Output the [X, Y] coordinate of the center of the cell containing the given text.  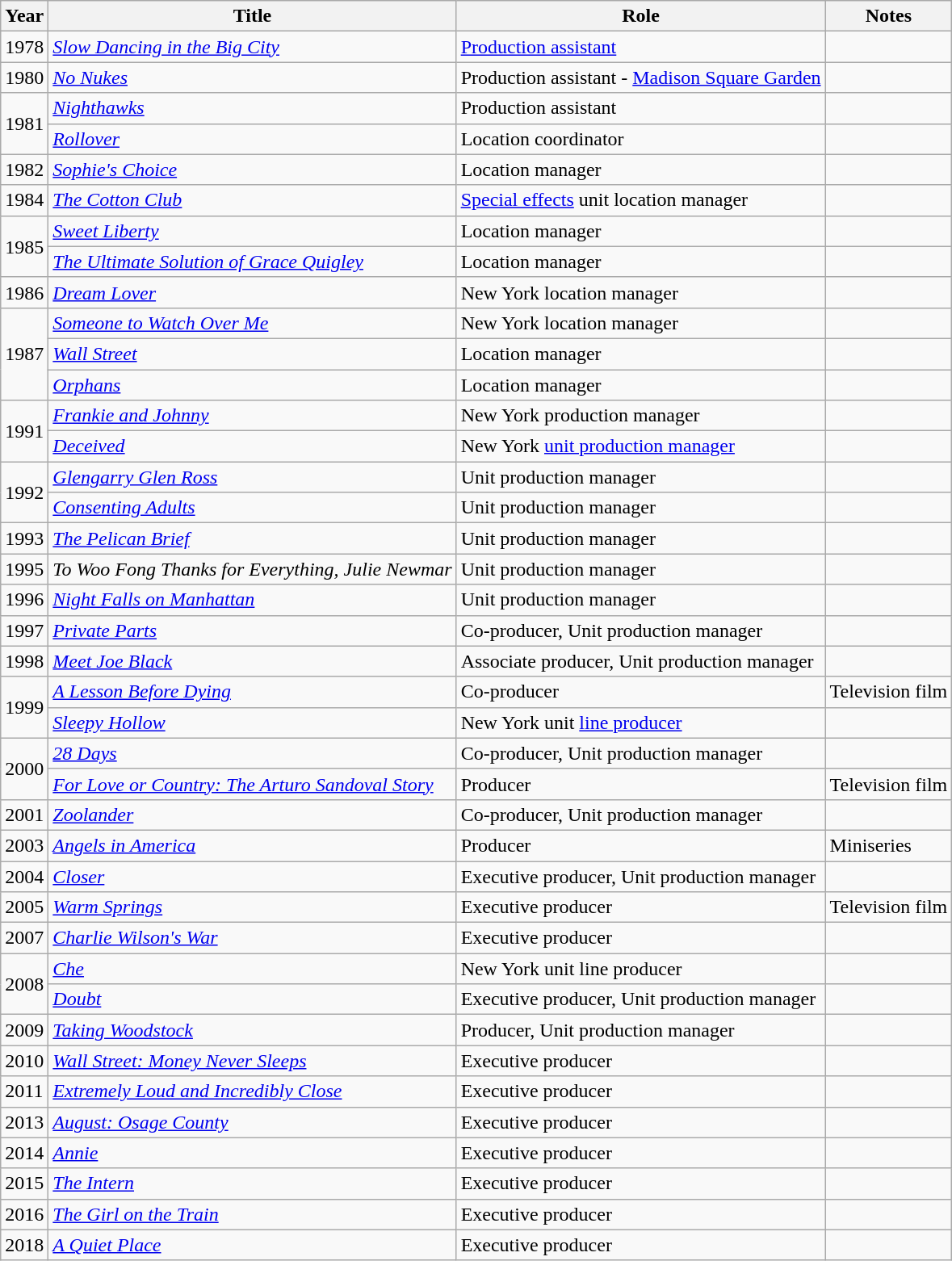
The Cotton Club [252, 200]
Miniseries [888, 845]
Doubt [252, 999]
Rollover [252, 139]
2000 [24, 769]
Zoolander [252, 815]
1998 [24, 661]
No Nukes [252, 78]
A Lesson Before Dying [252, 692]
New York unit production manager [641, 446]
Title [252, 16]
Notes [888, 16]
2009 [24, 1030]
1997 [24, 630]
Production assistant - Madison Square Garden [641, 78]
Sophie's Choice [252, 170]
Special effects unit location manager [641, 200]
Angels in America [252, 845]
Dream Lover [252, 292]
Associate producer, Unit production manager [641, 661]
2018 [24, 1245]
1985 [24, 246]
1984 [24, 200]
The Ultimate Solution of Grace Quigley [252, 262]
28 Days [252, 753]
The Pelican Brief [252, 538]
2011 [24, 1091]
Frankie and Johnny [252, 416]
1982 [24, 170]
Year [24, 16]
2014 [24, 1153]
1992 [24, 492]
Someone to Watch Over Me [252, 323]
1978 [24, 47]
The Girl on the Train [252, 1214]
Closer [252, 876]
Night Falls on Manhattan [252, 600]
Sleepy Hollow [252, 723]
August: Osage County [252, 1122]
2003 [24, 845]
1999 [24, 707]
2001 [24, 815]
2015 [24, 1183]
Wall Street: Money Never Sleeps [252, 1061]
1995 [24, 569]
Charlie Wilson's War [252, 938]
1996 [24, 600]
A Quiet Place [252, 1245]
1987 [24, 354]
Annie [252, 1153]
1991 [24, 431]
Glengarry Glen Ross [252, 477]
Orphans [252, 385]
To Woo Fong Thanks for Everything, Julie Newmar [252, 569]
1986 [24, 292]
2016 [24, 1214]
2010 [24, 1061]
Meet Joe Black [252, 661]
Wall Street [252, 354]
2007 [24, 938]
Extremely Loud and Incredibly Close [252, 1091]
Consenting Adults [252, 508]
Sweet Liberty [252, 231]
1981 [24, 124]
Private Parts [252, 630]
Co-producer [641, 692]
1980 [24, 78]
Che [252, 969]
For Love or Country: The Arturo Sandoval Story [252, 784]
Warm Springs [252, 907]
The Intern [252, 1183]
2004 [24, 876]
Nighthawks [252, 108]
Location coordinator [641, 139]
2005 [24, 907]
Taking Woodstock [252, 1030]
Producer, Unit production manager [641, 1030]
Deceived [252, 446]
1993 [24, 538]
Role [641, 16]
2008 [24, 984]
2013 [24, 1122]
New York production manager [641, 416]
Slow Dancing in the Big City [252, 47]
